Provide the (X, Y) coordinate of the cell's center where the given text is located.  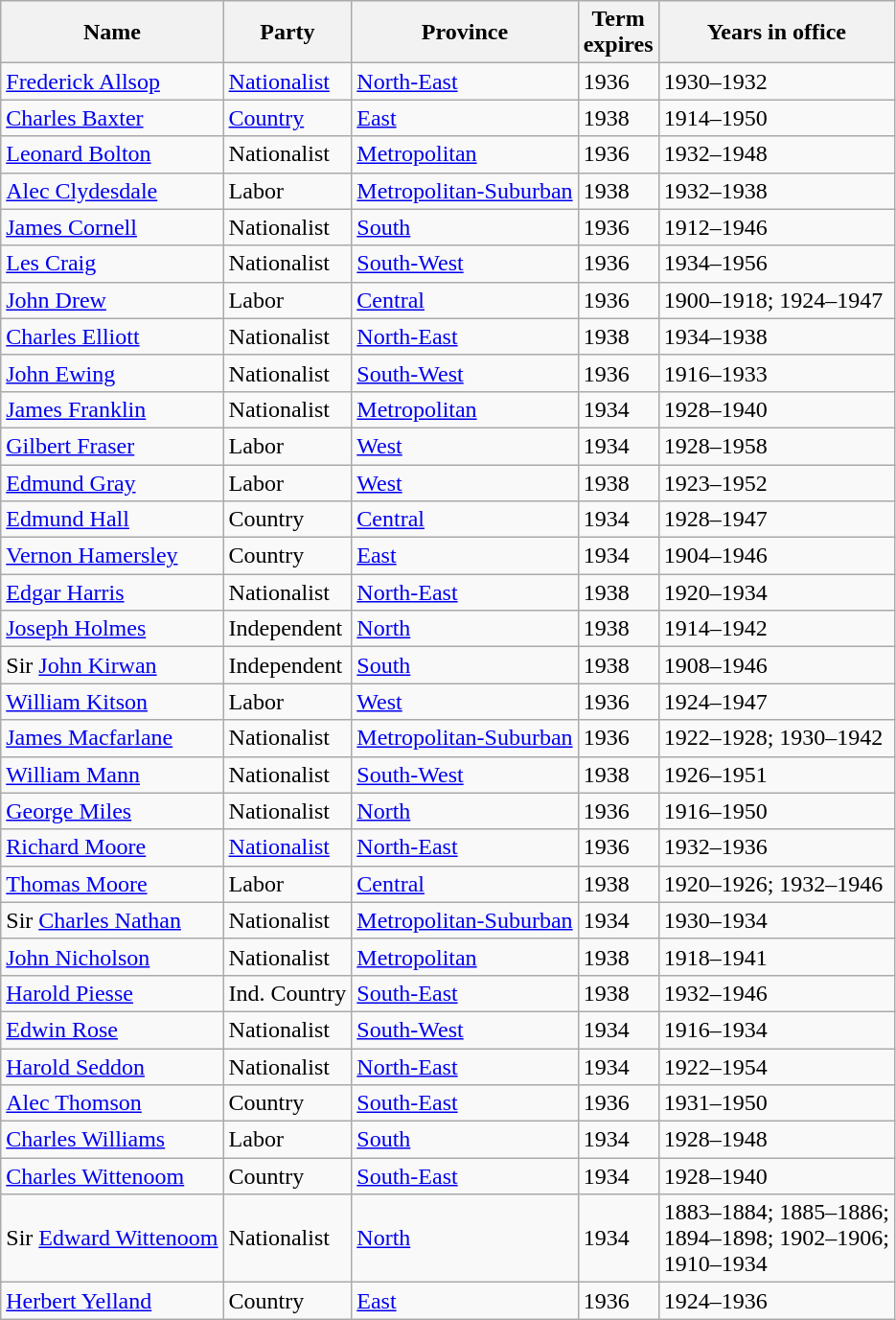
Charles Wittenoom (112, 1176)
1932–1948 (776, 154)
1920–1926; 1932–1946 (776, 884)
Charles Williams (112, 1140)
James Cornell (112, 227)
Herbert Yelland (112, 1301)
1883–1884; 1885–1886;1894–1898; 1902–1906;1910–1934 (776, 1239)
Harold Seddon (112, 1067)
1908–1946 (776, 665)
Province (465, 33)
Charles Elliott (112, 336)
James Macfarlane (112, 738)
William Kitson (112, 702)
Years in office (776, 33)
Frederick Allsop (112, 81)
1912–1946 (776, 227)
James Franklin (112, 409)
1924–1947 (776, 702)
1916–1950 (776, 811)
Sir Charles Nathan (112, 920)
1914–1942 (776, 629)
Edmund Hall (112, 520)
Sir John Kirwan (112, 665)
Party (287, 33)
Harold Piesse (112, 993)
1914–1950 (776, 118)
George Miles (112, 811)
1931–1950 (776, 1103)
1932–1936 (776, 847)
John Nicholson (112, 957)
Ind. Country (287, 993)
1916–1933 (776, 373)
1928–1958 (776, 446)
1916–1934 (776, 1030)
1932–1946 (776, 993)
Edwin Rose (112, 1030)
1923–1952 (776, 482)
1904–1946 (776, 556)
Name (112, 33)
Joseph Holmes (112, 629)
1918–1941 (776, 957)
John Drew (112, 300)
Termexpires (618, 33)
1928–1947 (776, 520)
Gilbert Fraser (112, 446)
Thomas Moore (112, 884)
1932–1938 (776, 191)
1900–1918; 1924–1947 (776, 300)
1922–1954 (776, 1067)
Charles Baxter (112, 118)
Edgar Harris (112, 592)
1924–1936 (776, 1301)
Leonard Bolton (112, 154)
Sir Edward Wittenoom (112, 1239)
1930–1932 (776, 81)
1926–1951 (776, 775)
Alec Clydesdale (112, 191)
Vernon Hamersley (112, 556)
Alec Thomson (112, 1103)
Edmund Gray (112, 482)
1928–1948 (776, 1140)
1934–1956 (776, 264)
1934–1938 (776, 336)
1930–1934 (776, 920)
Les Craig (112, 264)
John Ewing (112, 373)
1922–1928; 1930–1942 (776, 738)
Richard Moore (112, 847)
1920–1934 (776, 592)
William Mann (112, 775)
